Detect which cell encompasses the target text, then output its [X, Y] center coordinate. 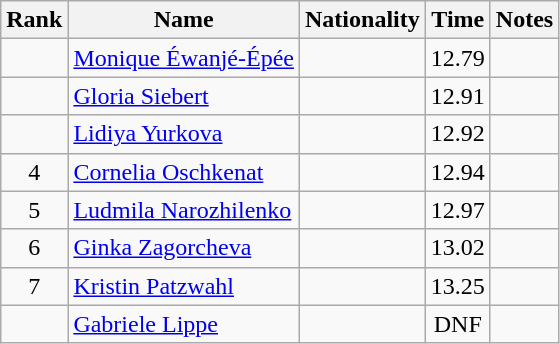
Name [184, 20]
7 [34, 286]
Cornelia Oschkenat [184, 172]
12.92 [458, 134]
Ginka Zagorcheva [184, 248]
Notes [524, 20]
Monique Éwanjé-Épée [184, 58]
Gabriele Lippe [184, 324]
12.79 [458, 58]
Nationality [363, 20]
DNF [458, 324]
6 [34, 248]
Gloria Siebert [184, 96]
Kristin Patzwahl [184, 286]
Lidiya Yurkova [184, 134]
4 [34, 172]
12.94 [458, 172]
12.97 [458, 210]
13.02 [458, 248]
5 [34, 210]
12.91 [458, 96]
13.25 [458, 286]
Ludmila Narozhilenko [184, 210]
Rank [34, 20]
Time [458, 20]
